Scan for the cell matching the given text and deliver its (x, y) coordinate at center. 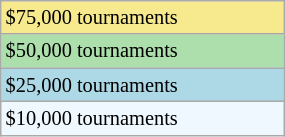
$10,000 tournaments (142, 118)
$50,000 tournaments (142, 51)
$75,000 tournaments (142, 17)
$25,000 tournaments (142, 85)
